From the cell containing the given text, extract its center point as [X, Y] coordinate. 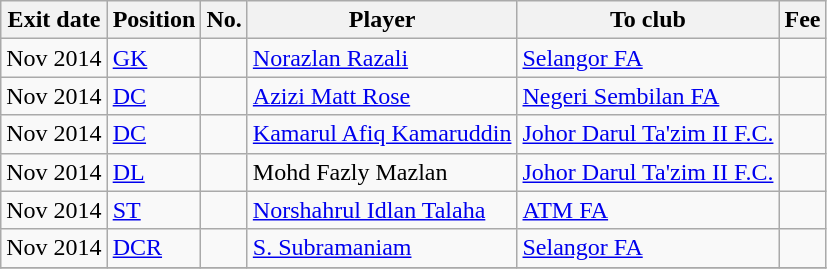
Mohd Fazly Mazlan [382, 172]
To club [648, 20]
Kamarul Afiq Kamaruddin [382, 134]
Fee [802, 20]
Norazlan Razali [382, 58]
Azizi Matt Rose [382, 96]
Player [382, 20]
Exit date [54, 20]
No. [224, 20]
Negeri Sembilan FA [648, 96]
DCR [154, 248]
GK [154, 58]
ATM FA [648, 210]
Norshahrul Idlan Talaha [382, 210]
S. Subramaniam [382, 248]
Position [154, 20]
ST [154, 210]
DL [154, 172]
